From the cell containing the given text, extract its center point as (X, Y) coordinate. 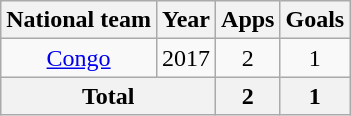
Year (186, 20)
Apps (248, 20)
2017 (186, 58)
Congo (79, 58)
Goals (315, 20)
National team (79, 20)
Total (108, 96)
